Determine the [x, y] coordinate at the center of the cell enclosing the given text.  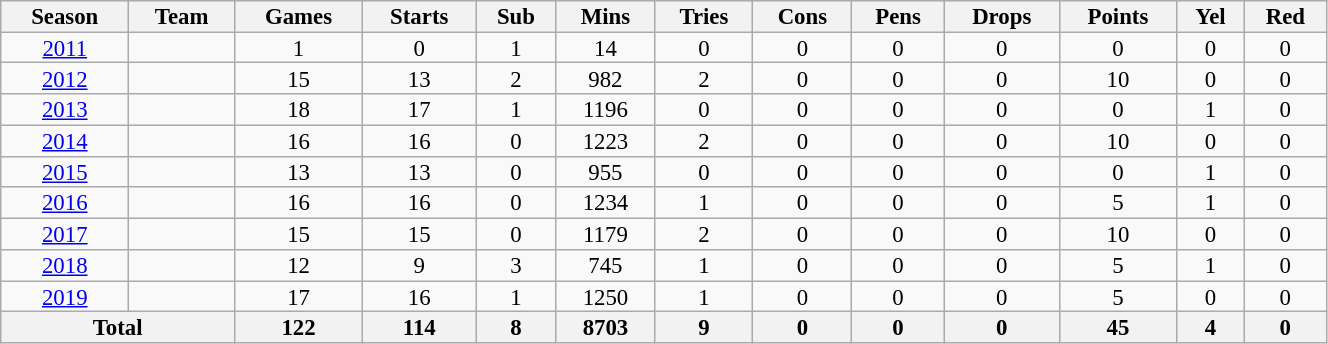
2019 [65, 296]
122 [299, 328]
14 [606, 48]
1179 [606, 234]
2015 [65, 172]
745 [606, 266]
1223 [606, 140]
4 [1211, 328]
2017 [65, 234]
45 [1118, 328]
8703 [606, 328]
Games [299, 16]
Mins [606, 16]
2011 [65, 48]
2012 [65, 78]
3 [516, 266]
2018 [65, 266]
Tries [704, 16]
12 [299, 266]
Team [182, 16]
Red [1285, 16]
Starts [420, 16]
982 [606, 78]
Pens [898, 16]
955 [606, 172]
2016 [65, 204]
1234 [606, 204]
Total [118, 328]
8 [516, 328]
Sub [516, 16]
Yel [1211, 16]
18 [299, 110]
1250 [606, 296]
114 [420, 328]
1196 [606, 110]
Season [65, 16]
2014 [65, 140]
Drops [1002, 16]
Points [1118, 16]
2013 [65, 110]
Cons [802, 16]
